Find where the given text appears and provide that cell's center as [x, y] coordinate. 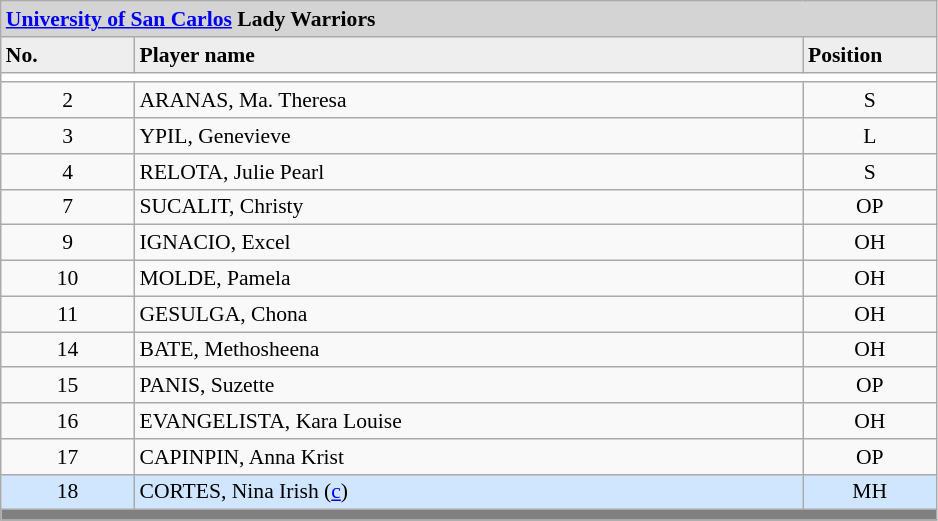
MH [870, 492]
YPIL, Genevieve [468, 136]
9 [68, 243]
17 [68, 457]
10 [68, 279]
Position [870, 55]
University of San Carlos Lady Warriors [469, 19]
18 [68, 492]
11 [68, 314]
MOLDE, Pamela [468, 279]
RELOTA, Julie Pearl [468, 172]
L [870, 136]
SUCALIT, Christy [468, 207]
16 [68, 421]
3 [68, 136]
ARANAS, Ma. Theresa [468, 101]
7 [68, 207]
CORTES, Nina Irish (c) [468, 492]
IGNACIO, Excel [468, 243]
GESULGA, Chona [468, 314]
BATE, Methosheena [468, 350]
2 [68, 101]
4 [68, 172]
14 [68, 350]
Player name [468, 55]
15 [68, 386]
No. [68, 55]
PANIS, Suzette [468, 386]
CAPINPIN, Anna Krist [468, 457]
EVANGELISTA, Kara Louise [468, 421]
